Provide the (X, Y) coordinate of the cell's center where the given text is located.  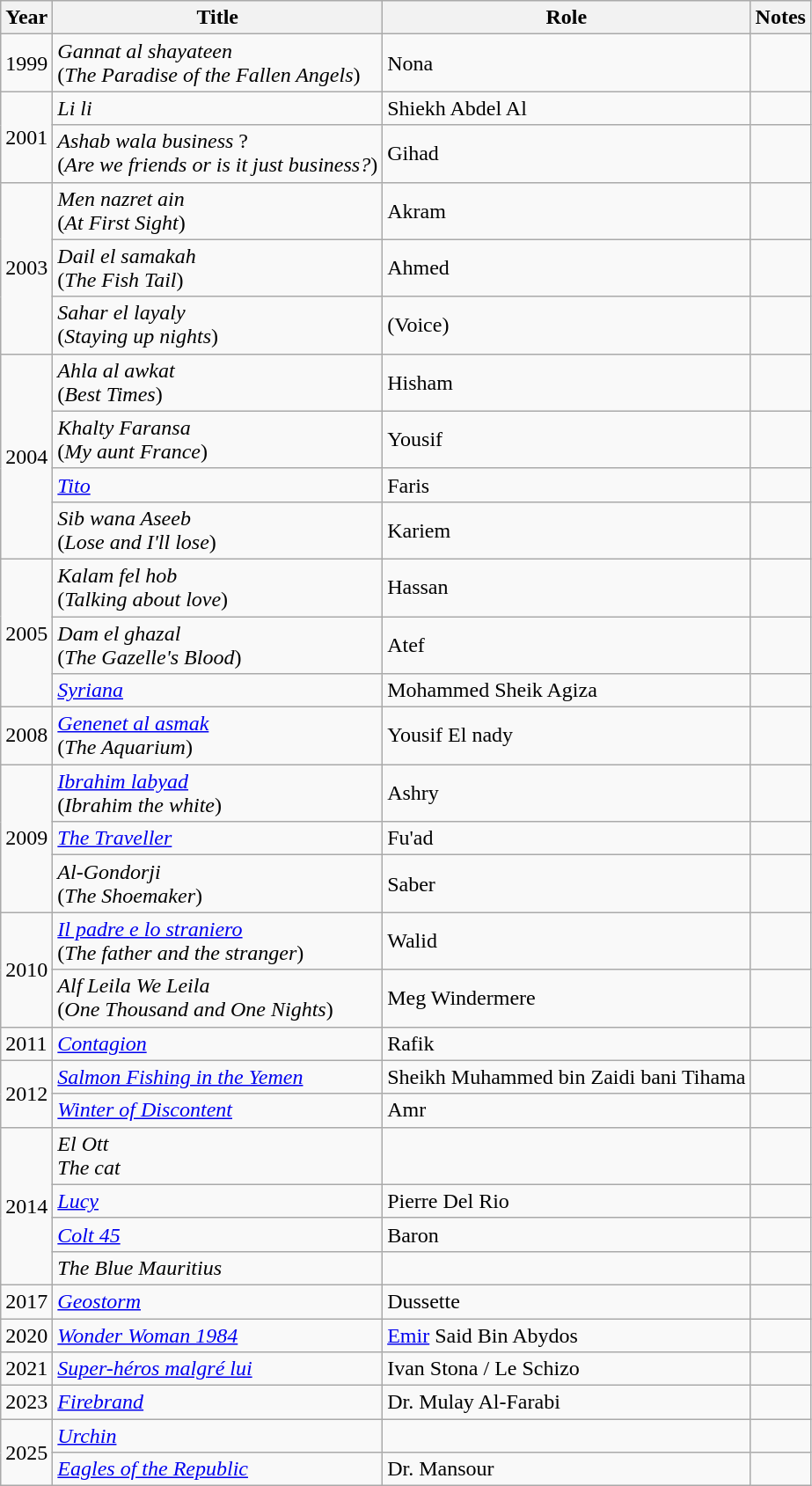
Akram (567, 211)
Ahmed (567, 267)
2025 (26, 1453)
Syriana (218, 691)
Emir Said Bin Abydos (567, 1335)
Faris (567, 485)
Sheikh Muhammed bin Zaidi bani Tihama (567, 1077)
2017 (26, 1301)
Kariem (567, 530)
2012 (26, 1094)
Geostorm (218, 1301)
Hisham (567, 382)
Baron (567, 1234)
Meg Windermere (567, 998)
Men nazret ain (At First Sight) (218, 211)
Winter of Discontent (218, 1110)
Walid (567, 941)
Ibrahim labyad (Ibrahim the white) (218, 794)
2003 (26, 267)
Mohammed Sheik Agiza (567, 691)
2020 (26, 1335)
(Voice) (567, 326)
2023 (26, 1402)
Al-Gondorji (The Shoemaker) (218, 883)
2004 (26, 456)
Saber (567, 883)
El Ott The cat (218, 1156)
Title (218, 18)
Eagles of the Republic (218, 1469)
Tito (218, 485)
Khalty Faransa (My aunt France) (218, 440)
Gihad (567, 153)
2001 (26, 137)
2009 (26, 838)
Alf Leila We Leila (One Thousand and One Nights) (218, 998)
Li li (218, 108)
Wonder Woman 1984 (218, 1335)
Lucy (218, 1201)
Genenet al asmak (The Aquarium) (218, 736)
Salmon Fishing in the Yemen (218, 1077)
Il padre e lo straniero (The father and the stranger) (218, 941)
Colt 45 (218, 1234)
Dr. Mulay Al-Farabi (567, 1402)
The Traveller (218, 838)
Urchin (218, 1436)
2014 (26, 1205)
Sib wana Aseeb (Lose and I'll lose) (218, 530)
Ivan Stona / Le Schizo (567, 1369)
Contagion (218, 1043)
Kalam fel hob (Talking about love) (218, 588)
2005 (26, 633)
Atef (567, 644)
Sahar el layaly (Staying up nights) (218, 326)
Firebrand (218, 1402)
Ashry (567, 794)
Year (26, 18)
Super-héros malgré lui (218, 1369)
2021 (26, 1369)
Yousif El nady (567, 736)
Dr. Mansour (567, 1469)
Notes (780, 18)
Amr (567, 1110)
Dussette (567, 1301)
Yousif (567, 440)
Fu'ad (567, 838)
2010 (26, 970)
2008 (26, 736)
1999 (26, 63)
Ashab wala business ?(Are we friends or is it just business?) (218, 153)
Rafik (567, 1043)
Shiekh Abdel Al (567, 108)
Dail el samakah (The Fish Tail) (218, 267)
Pierre Del Rio (567, 1201)
Hassan (567, 588)
Nona (567, 63)
Gannat al shayateen (The Paradise of the Fallen Angels) (218, 63)
2011 (26, 1043)
The Blue Mauritius (218, 1268)
Ahla al awkat (Best Times) (218, 382)
Role (567, 18)
Dam el ghazal (The Gazelle's Blood) (218, 644)
